From the cell containing the given text, extract its center point as [x, y] coordinate. 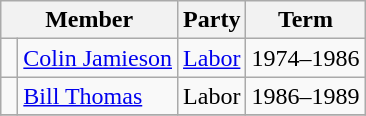
1986–1989 [306, 96]
1974–1986 [306, 58]
Colin Jamieson [98, 58]
Term [306, 20]
Member [90, 20]
Bill Thomas [98, 96]
Party [212, 20]
